Output the (X, Y) coordinate of the center of the cell containing the given text.  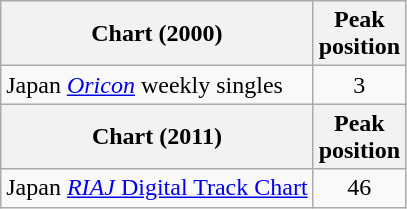
Chart (2011) (157, 136)
Japan Oricon weekly singles (157, 85)
3 (359, 85)
Japan RIAJ Digital Track Chart (157, 188)
46 (359, 188)
Chart (2000) (157, 34)
